Identify which cell holds the provided text, then report its (X, Y) central coordinate. 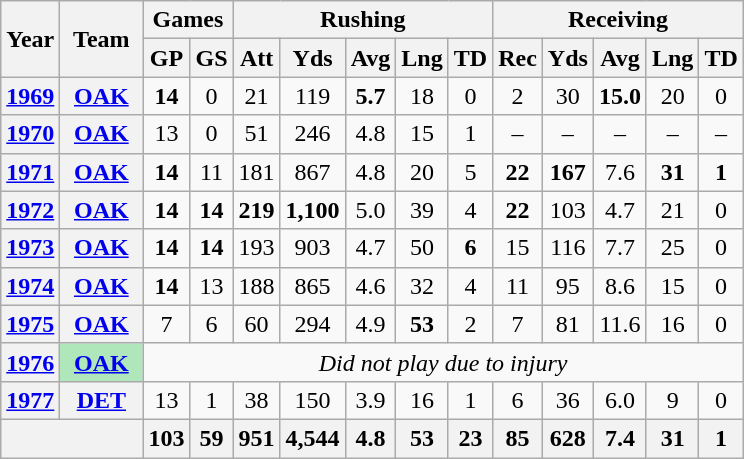
1971 (30, 172)
4.6 (370, 286)
1972 (30, 210)
DET (102, 400)
1977 (30, 400)
5.0 (370, 210)
193 (256, 248)
1974 (30, 286)
95 (568, 286)
11.6 (620, 324)
38 (256, 400)
4,544 (312, 438)
15.0 (620, 96)
Year (30, 39)
39 (422, 210)
119 (312, 96)
951 (256, 438)
1973 (30, 248)
1976 (30, 362)
Rushing (363, 20)
1970 (30, 134)
4.9 (370, 324)
167 (568, 172)
32 (422, 286)
1975 (30, 324)
865 (312, 286)
3.9 (370, 400)
7.4 (620, 438)
181 (256, 172)
188 (256, 286)
628 (568, 438)
85 (518, 438)
9 (672, 400)
219 (256, 210)
Games (188, 20)
150 (312, 400)
7.7 (620, 248)
36 (568, 400)
294 (312, 324)
5 (470, 172)
50 (422, 248)
5.7 (370, 96)
Att (256, 58)
Did not play due to injury (443, 362)
867 (312, 172)
30 (568, 96)
60 (256, 324)
18 (422, 96)
81 (568, 324)
1,100 (312, 210)
903 (312, 248)
116 (568, 248)
246 (312, 134)
1969 (30, 96)
Team (102, 39)
25 (672, 248)
Receiving (618, 20)
8.6 (620, 286)
6.0 (620, 400)
GP (166, 58)
23 (470, 438)
51 (256, 134)
Rec (518, 58)
7.6 (620, 172)
59 (212, 438)
GS (212, 58)
